Output the [X, Y] coordinate of the center of the cell containing the given text.  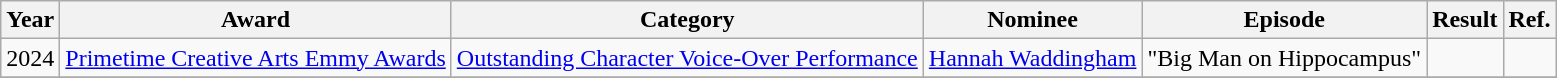
Award [256, 20]
Primetime Creative Arts Emmy Awards [256, 58]
Outstanding Character Voice-Over Performance [687, 58]
Ref. [1530, 20]
"Big Man on Hippocampus" [1284, 58]
Hannah Waddingham [1032, 58]
Category [687, 20]
Nominee [1032, 20]
2024 [30, 58]
Year [30, 20]
Episode [1284, 20]
Result [1465, 20]
